Capture the cell that displays the provided text and extract its (x, y) central coordinate. 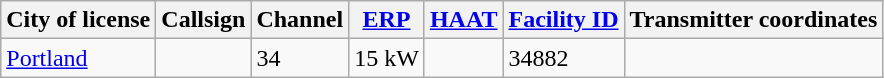
34882 (564, 58)
Channel (300, 20)
34 (300, 58)
ERP (387, 20)
HAAT (464, 20)
Transmitter coordinates (754, 20)
City of license (78, 20)
Callsign (204, 20)
Portland (78, 58)
Facility ID (564, 20)
15 kW (387, 58)
